Pinpoint the cell where the given text exists, returning its (x, y) midpoint coordinate. 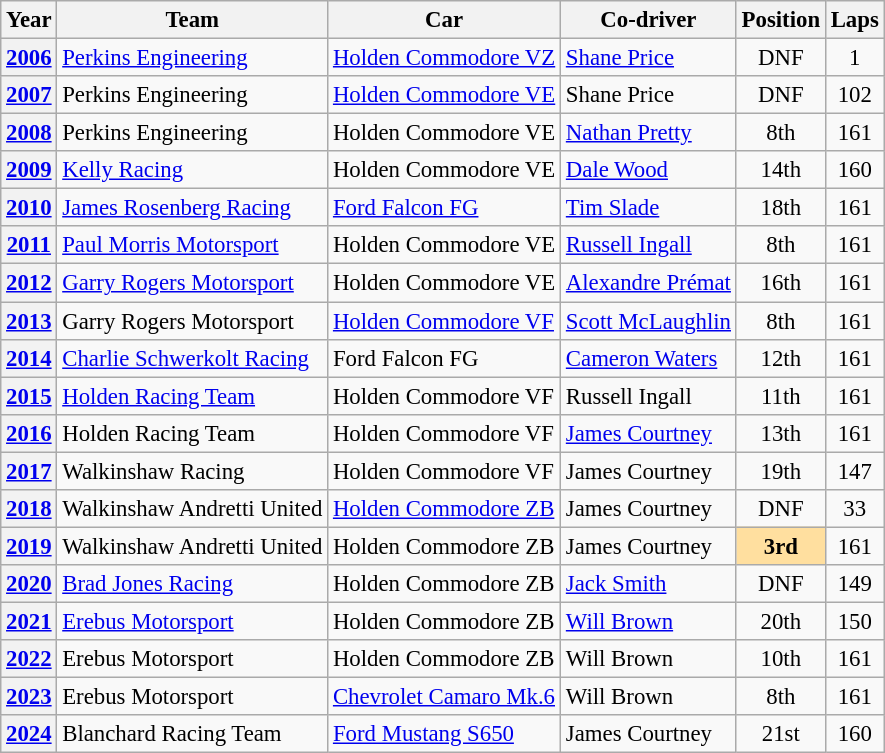
Brad Jones Racing (192, 584)
10th (780, 659)
2017 (29, 471)
Co-driver (649, 20)
Blanchard Racing Team (192, 734)
2019 (29, 546)
Holden Commodore VZ (444, 58)
2020 (29, 584)
Team (192, 20)
19th (780, 471)
3rd (780, 546)
12th (780, 358)
1 (854, 58)
11th (780, 396)
2018 (29, 509)
Scott McLaughlin (649, 321)
Charlie Schwerkolt Racing (192, 358)
147 (854, 471)
Tim Slade (649, 208)
20th (780, 621)
33 (854, 509)
Car (444, 20)
2021 (29, 621)
Alexandre Prémat (649, 283)
2016 (29, 433)
Walkinshaw Racing (192, 471)
2006 (29, 58)
150 (854, 621)
2009 (29, 170)
Dale Wood (649, 170)
13th (780, 433)
Chevrolet Camaro Mk.6 (444, 697)
2012 (29, 283)
Nathan Pretty (649, 133)
Year (29, 20)
16th (780, 283)
Jack Smith (649, 584)
Laps (854, 20)
149 (854, 584)
2010 (29, 208)
2013 (29, 321)
2023 (29, 697)
Paul Morris Motorsport (192, 245)
18th (780, 208)
2007 (29, 95)
2011 (29, 245)
102 (854, 95)
Ford Mustang S650 (444, 734)
2022 (29, 659)
14th (780, 170)
2014 (29, 358)
2015 (29, 396)
Kelly Racing (192, 170)
Position (780, 20)
21st (780, 734)
2024 (29, 734)
Cameron Waters (649, 358)
James Rosenberg Racing (192, 208)
2008 (29, 133)
